Return the (X, Y) coordinate for the center point of the cell that contains the specified text.  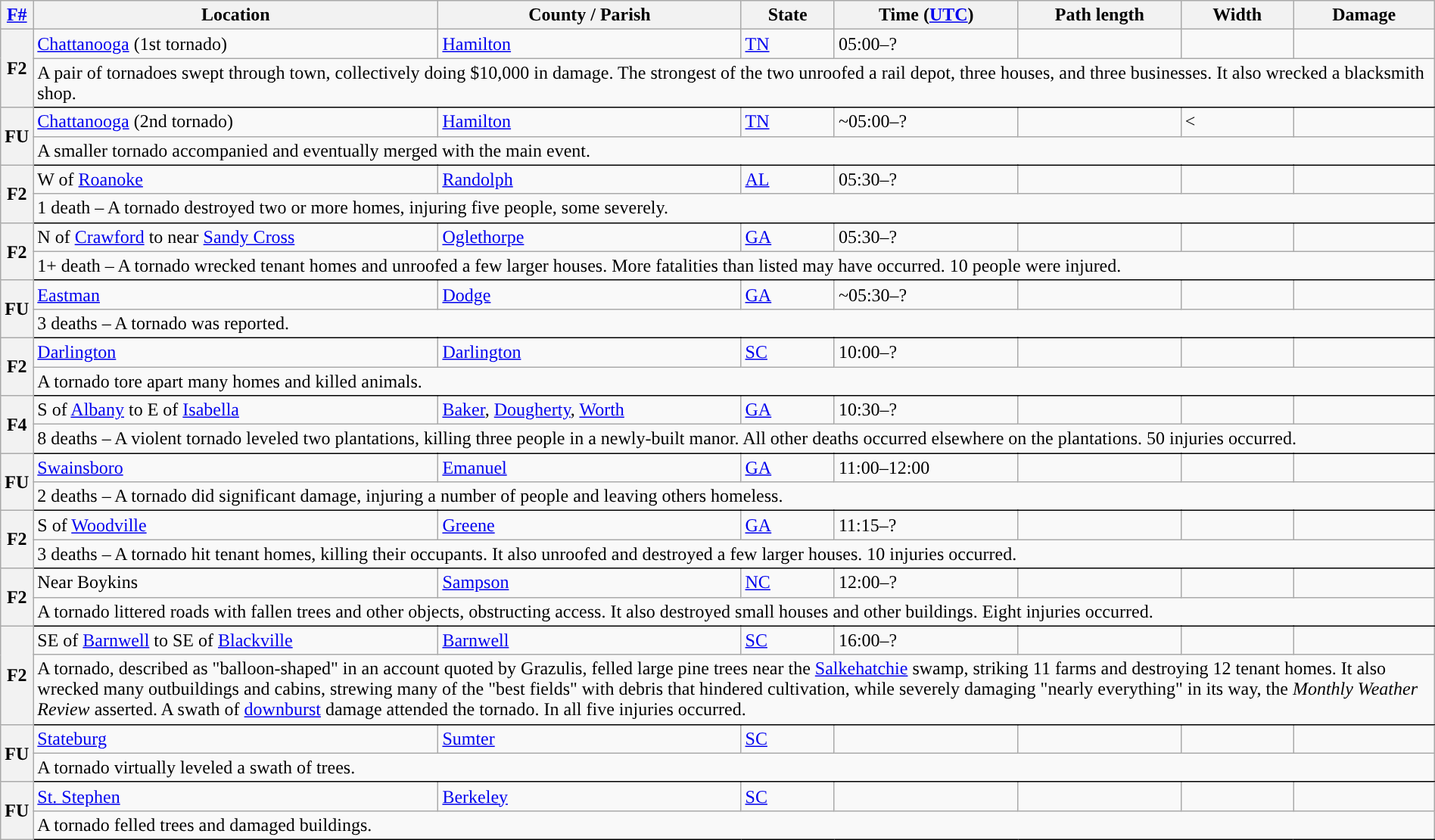
Sampson (590, 583)
Chattanooga (1st tornado) (236, 44)
10:00–? (926, 352)
Berkeley (590, 796)
S of Albany to E of Isabella (236, 410)
11:15–? (926, 525)
< (1237, 122)
~05:30–? (926, 294)
Time (UTC) (926, 15)
SE of Barnwell to SE of Blackville (236, 640)
F# (17, 15)
11:00–12:00 (926, 468)
S of Woodville (236, 525)
Near Boykins (236, 583)
A tornado virtually leveled a swath of trees. (734, 767)
Dodge (590, 294)
F4 (17, 425)
NC (787, 583)
A smaller tornado accompanied and eventually merged with the main event. (734, 151)
Greene (590, 525)
County / Parish (590, 15)
Barnwell (590, 640)
3 deaths – A tornado was reported. (734, 323)
16:00–? (926, 640)
12:00–? (926, 583)
~05:00–? (926, 122)
Stateburg (236, 739)
2 deaths – A tornado did significant damage, injuring a number of people and leaving others homeless. (734, 496)
Swainsboro (236, 468)
10:30–? (926, 410)
Randolph (590, 179)
Eastman (236, 294)
1 death – A tornado destroyed two or more homes, injuring five people, some severely. (734, 208)
Damage (1364, 15)
1+ death – A tornado wrecked tenant homes and unroofed a few larger houses. More fatalities than listed may have occurred. 10 people were injured. (734, 266)
A tornado felled trees and damaged buildings. (734, 825)
Oglethorpe (590, 237)
Path length (1099, 15)
Sumter (590, 739)
A tornado tore apart many homes and killed animals. (734, 381)
St. Stephen (236, 796)
Chattanooga (2nd tornado) (236, 122)
State (787, 15)
Baker, Dougherty, Worth (590, 410)
Width (1237, 15)
3 deaths – A tornado hit tenant homes, killing their occupants. It also unroofed and destroyed a few larger houses. 10 injuries occurred. (734, 554)
Location (236, 15)
N of Crawford to near Sandy Cross (236, 237)
Emanuel (590, 468)
05:00–? (926, 44)
AL (787, 179)
W of Roanoke (236, 179)
